Pinpoint the cell where the given text exists, returning its (x, y) midpoint coordinate. 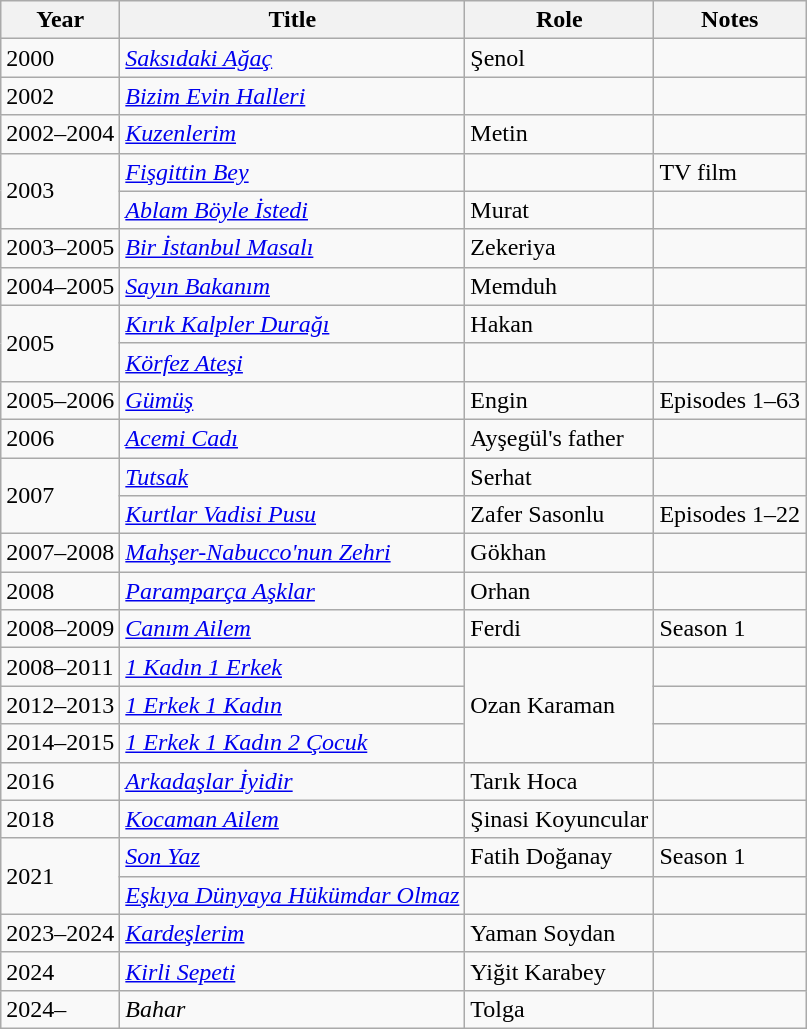
Son Yaz (292, 857)
Memduh (560, 286)
2002 (60, 96)
1 Erkek 1 Kadın 2 Çocuk (292, 743)
2016 (60, 781)
Notes (730, 20)
Kurtlar Vadisi Pusu (292, 515)
Bir İstanbul Masalı (292, 248)
Ozan Karaman (560, 705)
2005–2006 (60, 400)
2004–2005 (60, 286)
2007–2008 (60, 553)
Fatih Doğanay (560, 857)
Kırık Kalpler Durağı (292, 324)
Serhat (560, 477)
Şenol (560, 58)
Kuzenlerim (292, 134)
Tolga (560, 1009)
Zekeriya (560, 248)
Role (560, 20)
2005 (60, 343)
Arkadaşlar İyidir (292, 781)
Year (60, 20)
2024 (60, 971)
2021 (60, 876)
Ferdi (560, 629)
2006 (60, 438)
Gökhan (560, 553)
2007 (60, 496)
2018 (60, 819)
Bizim Evin Halleri (292, 96)
1 Erkek 1 Kadın (292, 705)
Yaman Soydan (560, 933)
Canım Ailem (292, 629)
Gümüş (292, 400)
Metin (560, 134)
Yiğit Karabey (560, 971)
Tutsak (292, 477)
1 Kadın 1 Erkek (292, 667)
Acemi Cadı (292, 438)
Hakan (560, 324)
Kardeşlerim (292, 933)
2008–2009 (60, 629)
Engin (560, 400)
Mahşer-Nabucco'nun Zehri (292, 553)
2023–2024 (60, 933)
Şinasi Koyuncular (560, 819)
2024– (60, 1009)
Körfez Ateşi (292, 362)
Paramparça Aşklar (292, 591)
Ablam Böyle İstedi (292, 210)
Zafer Sasonlu (560, 515)
Kocaman Ailem (292, 819)
2002–2004 (60, 134)
TV film (730, 172)
Kirli Sepeti (292, 971)
2012–2013 (60, 705)
Bahar (292, 1009)
2008 (60, 591)
Episodes 1–63 (730, 400)
Ayşegül's father (560, 438)
Tarık Hoca (560, 781)
Fişgittin Bey (292, 172)
Episodes 1–22 (730, 515)
2003 (60, 191)
2003–2005 (60, 248)
Saksıdaki Ağaç (292, 58)
2014–2015 (60, 743)
Eşkıya Dünyaya Hükümdar Olmaz (292, 895)
2000 (60, 58)
Murat (560, 210)
2008–2011 (60, 667)
Sayın Bakanım (292, 286)
Title (292, 20)
Orhan (560, 591)
